For the text-containing cell, return its midpoint in [X, Y] coordinate format. 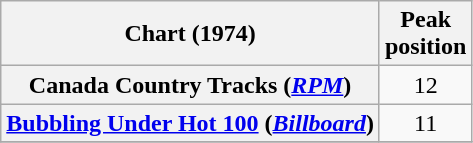
Bubbling Under Hot 100 (Billboard) [190, 123]
Canada Country Tracks (RPM) [190, 85]
Peakposition [425, 34]
Chart (1974) [190, 34]
12 [425, 85]
11 [425, 123]
